Return the (x, y) coordinate for the center point of the cell that contains the specified text.  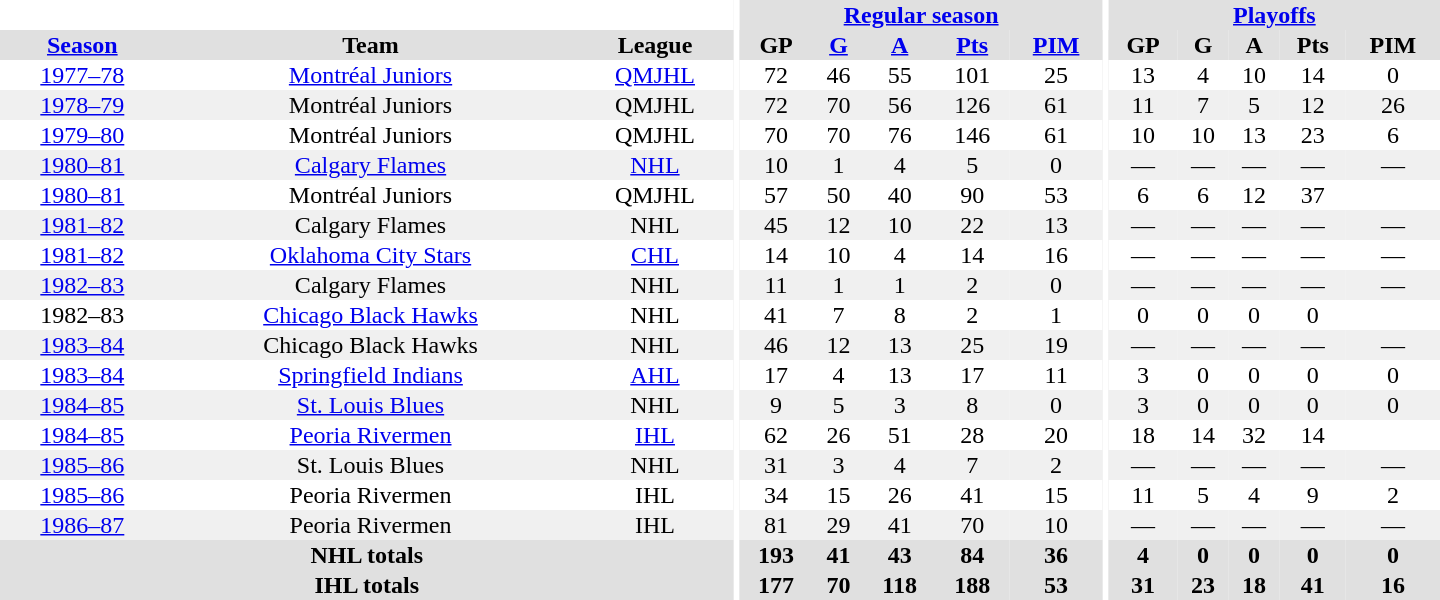
NHL totals (367, 555)
29 (838, 525)
188 (972, 585)
55 (900, 75)
76 (900, 135)
36 (1056, 555)
34 (776, 495)
Playoffs (1274, 15)
146 (972, 135)
1978–79 (82, 105)
28 (972, 435)
57 (776, 195)
56 (900, 105)
20 (1056, 435)
37 (1313, 195)
1986–87 (82, 525)
Oklahoma City Stars (371, 255)
62 (776, 435)
84 (972, 555)
19 (1056, 345)
Team (371, 45)
90 (972, 195)
81 (776, 525)
32 (1254, 435)
Season (82, 45)
45 (776, 225)
1977–78 (82, 75)
193 (776, 555)
40 (900, 195)
1979–80 (82, 135)
CHL (654, 255)
43 (900, 555)
IHL totals (367, 585)
51 (900, 435)
177 (776, 585)
101 (972, 75)
League (654, 45)
Regular season (921, 15)
126 (972, 105)
Springfield Indians (371, 375)
50 (838, 195)
AHL (654, 375)
22 (972, 225)
118 (900, 585)
